Capture the cell that displays the provided text and extract its (x, y) central coordinate. 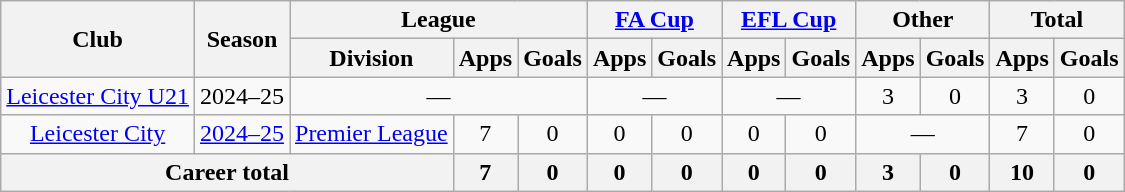
Total (1057, 20)
Season (242, 39)
Career total (227, 172)
10 (1022, 172)
Leicester City (98, 134)
League (439, 20)
FA Cup (654, 20)
Club (98, 39)
Premier League (372, 134)
Leicester City U21 (98, 96)
Division (372, 58)
EFL Cup (789, 20)
Other (923, 20)
